Return the [X, Y] coordinate for the center point of the cell that contains the specified text.  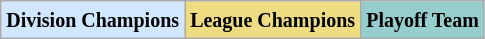
Playoff Team [423, 20]
League Champions [273, 20]
Division Champions [93, 20]
